Determine the [X, Y] coordinate at the center of the cell enclosing the given text.  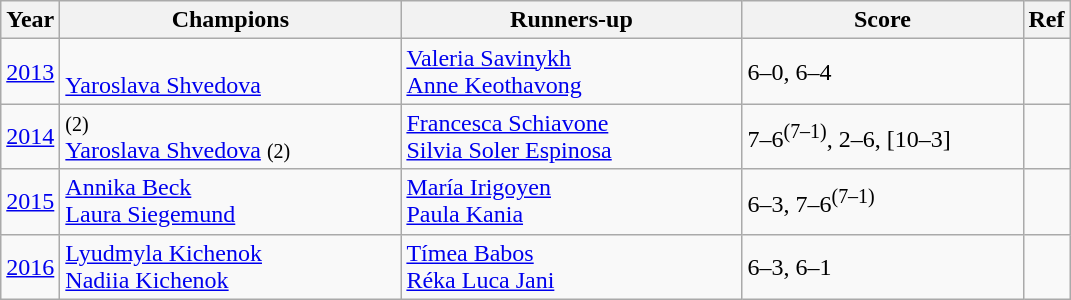
6–0, 6–4 [882, 72]
Lyudmyla Kichenok Nadiia Kichenok [230, 266]
(2) Yaroslava Shvedova (2) [230, 136]
Runners-up [572, 20]
Annika Beck Laura Siegemund [230, 202]
2016 [30, 266]
Yaroslava Shvedova [230, 72]
María Irigoyen Paula Kania [572, 202]
6–3, 6–1 [882, 266]
2014 [30, 136]
2013 [30, 72]
6–3, 7–6(7–1) [882, 202]
7–6(7–1), 2–6, [10–3] [882, 136]
Tímea Babos Réka Luca Jani [572, 266]
Champions [230, 20]
2015 [30, 202]
Francesca Schiavone Silvia Soler Espinosa [572, 136]
Valeria Savinykh Anne Keothavong [572, 72]
Ref [1046, 20]
Year [30, 20]
Score [882, 20]
